Extract the (X, Y) coordinate from the center of the cell holding the provided text.  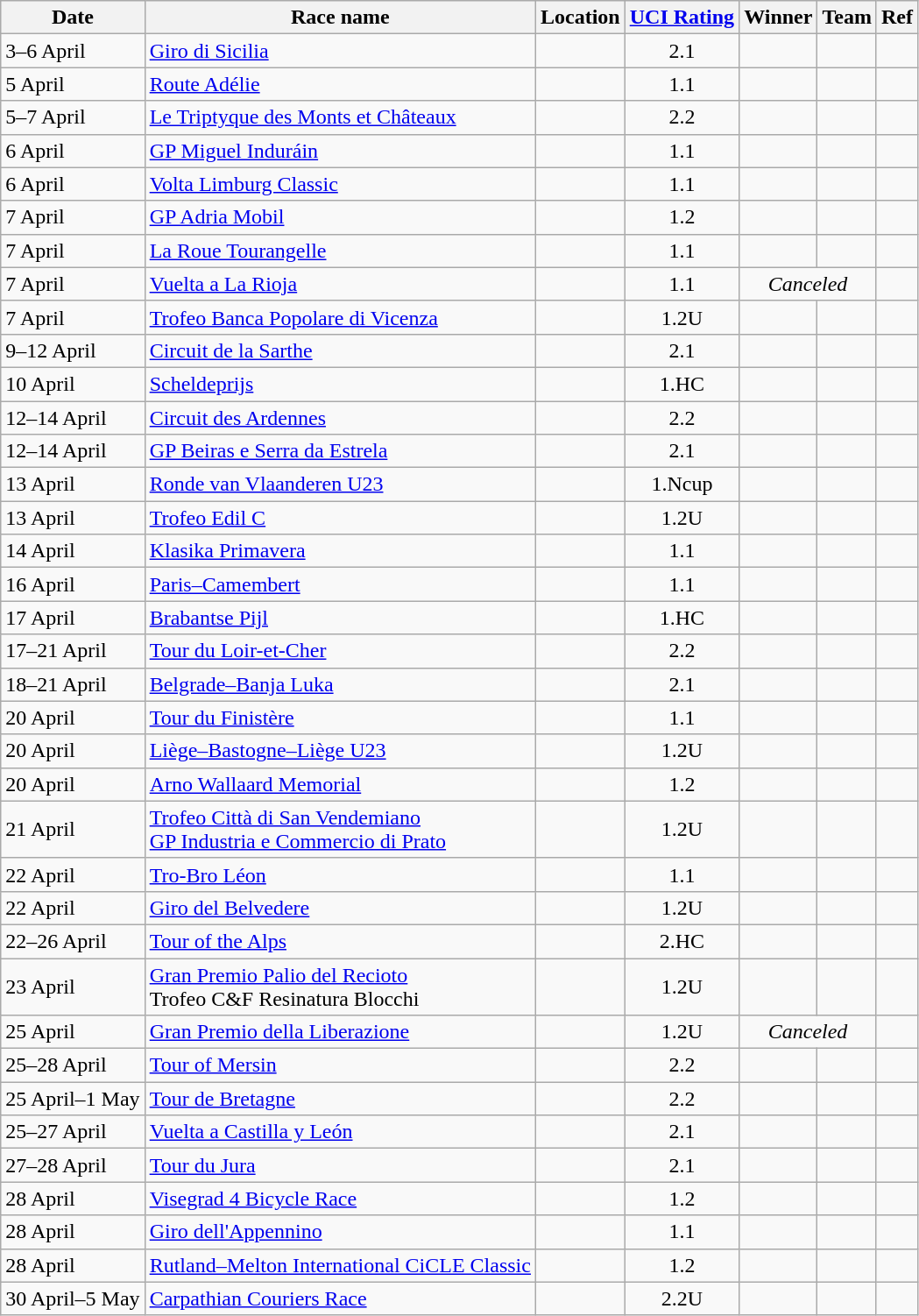
Circuit de la Sarthe (340, 350)
Ronde van Vlaanderen U23 (340, 485)
21 April (73, 829)
Circuit des Ardennes (340, 418)
5 April (73, 84)
Belgrade–Banja Luka (340, 684)
Trofeo Banca Popolare di Vicenza (340, 317)
Tour du Finistère (340, 718)
5–7 April (73, 117)
Rutland–Melton International CiCLE Classic (340, 1265)
27–28 April (73, 1165)
Giro di Sicilia (340, 51)
17–21 April (73, 651)
Tour of the Alps (340, 941)
Tour du Jura (340, 1165)
Klasika Primavera (340, 551)
Liège–Bastogne–Liège U23 (340, 751)
25 April–1 May (73, 1099)
25–28 April (73, 1065)
Team (847, 18)
Brabantse Pijl (340, 618)
GP Miguel Induráin (340, 151)
Ref (897, 18)
Giro dell'Appennino (340, 1232)
Tro-Bro Léon (340, 874)
14 April (73, 551)
16 April (73, 584)
30 April–5 May (73, 1298)
Tour de Bretagne (340, 1099)
Giro del Belvedere (340, 908)
Carpathian Couriers Race (340, 1298)
Vuelta a La Rioja (340, 284)
2.2U (682, 1298)
Location (580, 18)
25–27 April (73, 1132)
Scheldeprijs (340, 384)
Volta Limburg Classic (340, 184)
Visegrad 4 Bicycle Race (340, 1199)
Route Adélie (340, 84)
3–6 April (73, 51)
Gran Premio della Liberazione (340, 1032)
Tour du Loir-et-Cher (340, 651)
GP Adria Mobil (340, 217)
GP Beiras e Serra da Estrela (340, 451)
18–21 April (73, 684)
La Roue Tourangelle (340, 251)
Paris–Camembert (340, 584)
Trofeo Città di San VendemianoGP Industria e Commercio di Prato (340, 829)
25 April (73, 1032)
22–26 April (73, 941)
2.HC (682, 941)
Race name (340, 18)
Date (73, 18)
Arno Wallaard Memorial (340, 784)
Winner (778, 18)
Gran Premio Palio del ReciotoTrofeo C&F Resinatura Blocchi (340, 987)
9–12 April (73, 350)
UCI Rating (682, 18)
Tour of Mersin (340, 1065)
Trofeo Edil C (340, 518)
Le Triptyque des Monts et Châteaux (340, 117)
17 April (73, 618)
Vuelta a Castilla y León (340, 1132)
1.Ncup (682, 485)
10 April (73, 384)
23 April (73, 987)
